Return the [X, Y] coordinate for the center point of the cell that contains the specified text.  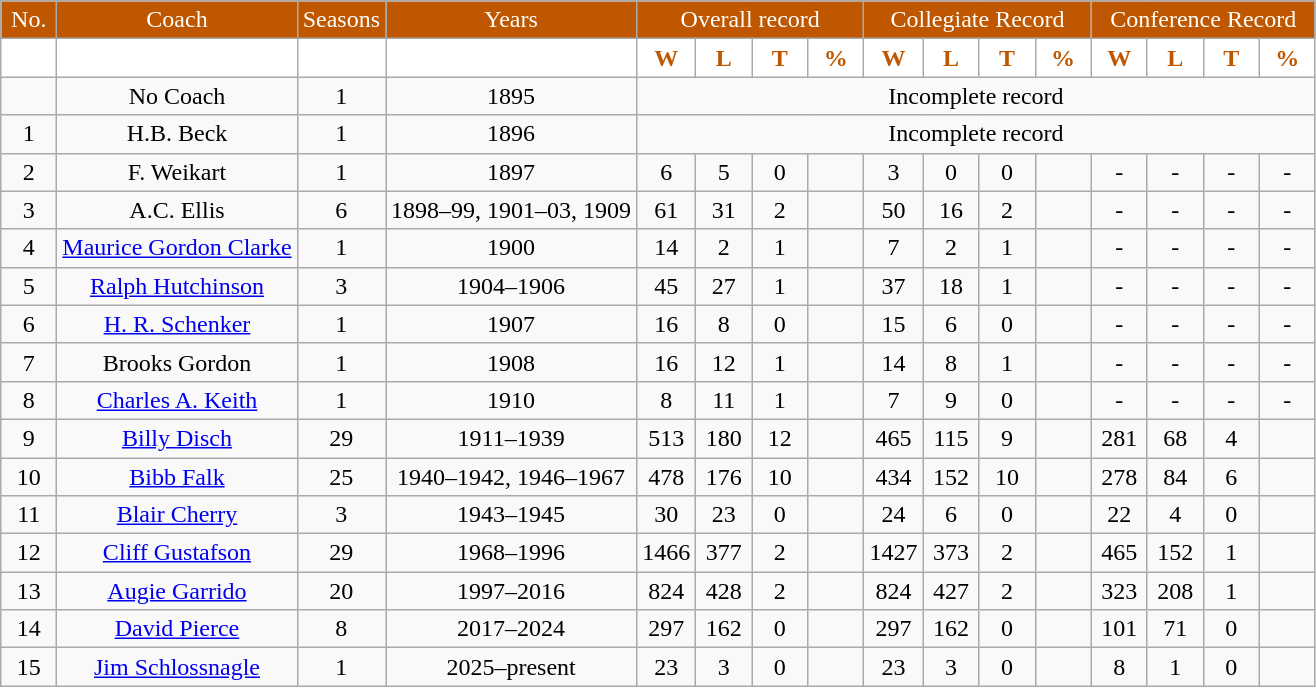
1895 [512, 96]
25 [341, 477]
No Coach [177, 96]
F. Weikart [177, 172]
180 [724, 438]
1898–99, 1901–03, 1909 [512, 210]
24 [894, 515]
13 [29, 591]
Conference Record [1203, 20]
1427 [894, 553]
281 [1119, 438]
373 [951, 553]
Overall record [750, 20]
71 [1175, 629]
Charles A. Keith [177, 400]
1908 [512, 362]
A.C. Ellis [177, 210]
68 [1175, 438]
Seasons [341, 20]
Cliff Gustafson [177, 553]
Years [512, 20]
H.B. Beck [177, 134]
2017–2024 [512, 629]
Ralph Hutchinson [177, 286]
Coach [177, 20]
Billy Disch [177, 438]
1940–1942, 1946–1967 [512, 477]
1943–1945 [512, 515]
1896 [512, 134]
478 [666, 477]
27 [724, 286]
22 [1119, 515]
50 [894, 210]
101 [1119, 629]
1897 [512, 172]
45 [666, 286]
278 [1119, 477]
176 [724, 477]
208 [1175, 591]
513 [666, 438]
377 [724, 553]
37 [894, 286]
1907 [512, 324]
1997–2016 [512, 591]
20 [341, 591]
H. R. Schenker [177, 324]
Collegiate Record [978, 20]
Blair Cherry [177, 515]
Maurice Gordon Clarke [177, 248]
No. [29, 20]
427 [951, 591]
1968–1996 [512, 553]
323 [1119, 591]
1900 [512, 248]
1466 [666, 553]
31 [724, 210]
18 [951, 286]
Jim Schlossnagle [177, 667]
30 [666, 515]
428 [724, 591]
1910 [512, 400]
2025–present [512, 667]
Bibb Falk [177, 477]
115 [951, 438]
Brooks Gordon [177, 362]
434 [894, 477]
1904–1906 [512, 286]
61 [666, 210]
David Pierce [177, 629]
1911–1939 [512, 438]
Augie Garrido [177, 591]
84 [1175, 477]
